Output the (X, Y) coordinate of the center of the cell containing the given text.  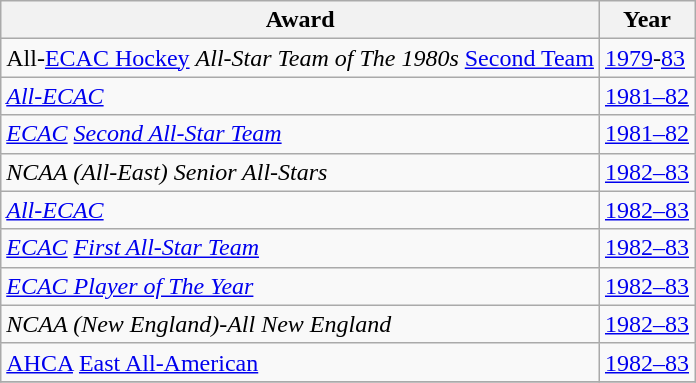
Year (646, 20)
ECAC First All-Star Team (300, 248)
AHCA East All-American (300, 362)
NCAA (All-East) Senior All-Stars (300, 172)
ECAC Player of The Year (300, 286)
All-ECAC Hockey All-Star Team of The 1980s Second Team (300, 58)
Award (300, 20)
NCAA (New England)-All New England (300, 324)
1979-83 (646, 58)
ECAC Second All-Star Team (300, 134)
